Detect which cell encompasses the target text, then output its (X, Y) center coordinate. 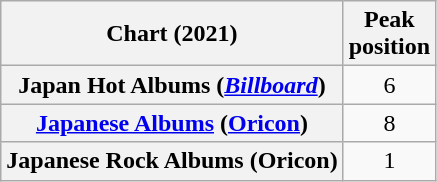
8 (389, 123)
Peakposition (389, 34)
Japanese Rock Albums (Oricon) (172, 161)
Japan Hot Albums (Billboard) (172, 85)
Chart (2021) (172, 34)
1 (389, 161)
6 (389, 85)
Japanese Albums (Oricon) (172, 123)
